For the text-containing cell, return its midpoint in (X, Y) coordinate format. 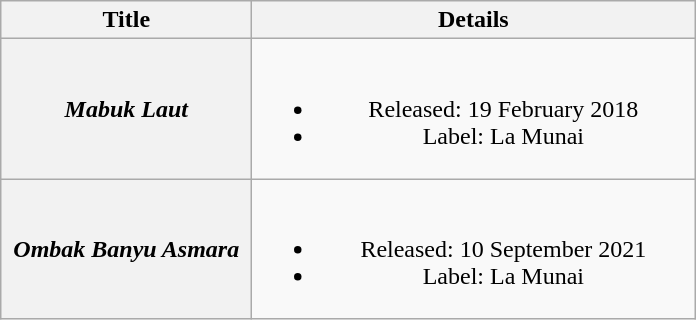
Details (474, 20)
Mabuk Laut (126, 109)
Released: 19 February 2018Label: La Munai (474, 109)
Released: 10 September 2021Label: La Munai (474, 249)
Ombak Banyu Asmara (126, 249)
Title (126, 20)
